Find where the given text appears and provide that cell's center as [X, Y] coordinate. 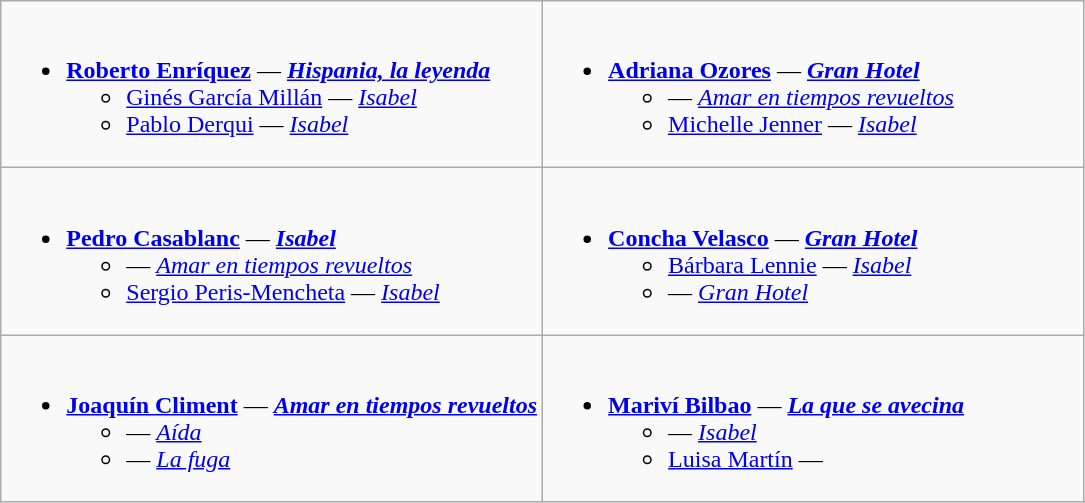
Pedro Casablanc — Isabel — Amar en tiempos revueltosSergio Peris-Mencheta — Isabel [272, 252]
Roberto Enríquez — Hispania, la leyendaGinés García Millán — IsabelPablo Derqui — Isabel [272, 84]
Concha Velasco — Gran HotelBárbara Lennie — Isabel — Gran Hotel [814, 252]
Mariví Bilbao — La que se avecina — IsabelLuisa Martín — [814, 418]
Joaquín Climent — Amar en tiempos revueltos — Aída — La fuga [272, 418]
Adriana Ozores — Gran Hotel — Amar en tiempos revueltosMichelle Jenner — Isabel [814, 84]
